Determine the (x, y) coordinate at the center of the cell enclosing the given text.  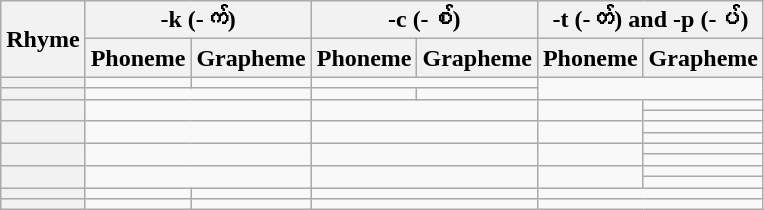
-c (-စ်) (424, 20)
-t (-တ်) and -p (-ပ်) (650, 20)
Rhyme (43, 39)
-k (-က်) (198, 20)
